Detect which cell encompasses the target text, then output its (x, y) center coordinate. 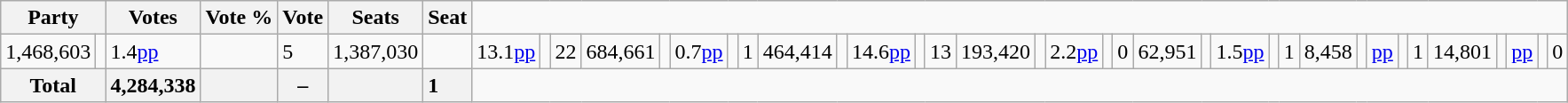
2.2pp (1074, 51)
Total (53, 85)
Votes (153, 18)
193,420 (996, 51)
1.4pp (153, 51)
14.6pp (880, 51)
14,801 (1462, 51)
Party (53, 18)
Vote (303, 18)
1,468,603 (48, 51)
4,284,338 (153, 85)
684,661 (621, 51)
22 (566, 51)
Seats (376, 18)
1,387,030 (376, 51)
13.1pp (506, 51)
13 (941, 51)
Vote % (240, 18)
0.7pp (699, 51)
1.5pp (1241, 51)
62,951 (1168, 51)
8,458 (1328, 51)
– (303, 85)
Seat (447, 18)
5 (303, 51)
464,414 (797, 51)
